For the text-containing cell, return its midpoint in [x, y] coordinate format. 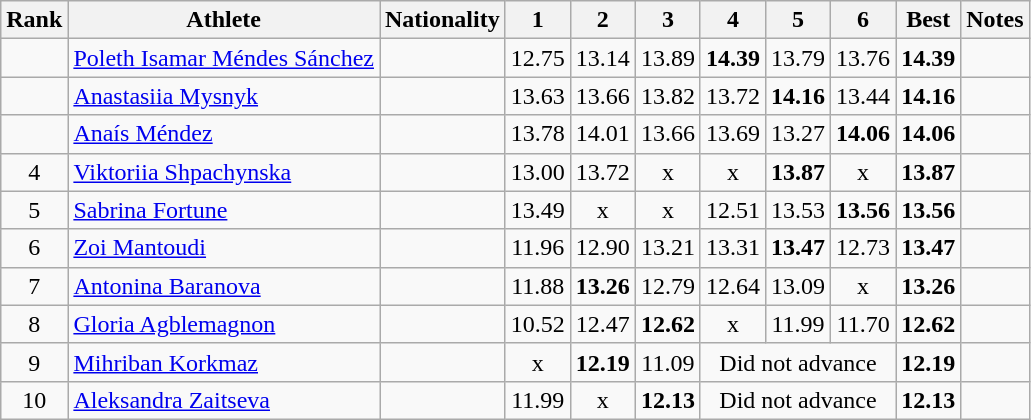
11.96 [538, 248]
Poleth Isamar Méndes Sánchez [224, 58]
12.75 [538, 58]
13.31 [732, 248]
Best [928, 20]
13.76 [864, 58]
7 [34, 286]
13.27 [798, 134]
10 [34, 400]
13.69 [732, 134]
Aleksandra Zaitseva [224, 400]
13.14 [602, 58]
11.88 [538, 286]
Mihriban Korkmaz [224, 362]
12.47 [602, 324]
12.90 [602, 248]
Rank [34, 20]
13.63 [538, 96]
13.53 [798, 210]
13.78 [538, 134]
Viktoriia Shpachynska [224, 172]
Notes [995, 20]
Anastasiia Mysnyk [224, 96]
Anaís Méndez [224, 134]
Zoi Mantoudi [224, 248]
13.79 [798, 58]
13.00 [538, 172]
2 [602, 20]
14.01 [602, 134]
Athlete [224, 20]
1 [538, 20]
13.21 [668, 248]
13.82 [668, 96]
12.79 [668, 286]
13.89 [668, 58]
13.09 [798, 286]
13.44 [864, 96]
9 [34, 362]
10.52 [538, 324]
11.70 [864, 324]
11.09 [668, 362]
Antonina Baranova [224, 286]
12.73 [864, 248]
Sabrina Fortune [224, 210]
Gloria Agblemagnon [224, 324]
Nationality [443, 20]
12.64 [732, 286]
8 [34, 324]
12.51 [732, 210]
13.49 [538, 210]
3 [668, 20]
